From the cell containing the given text, extract its center point as [x, y] coordinate. 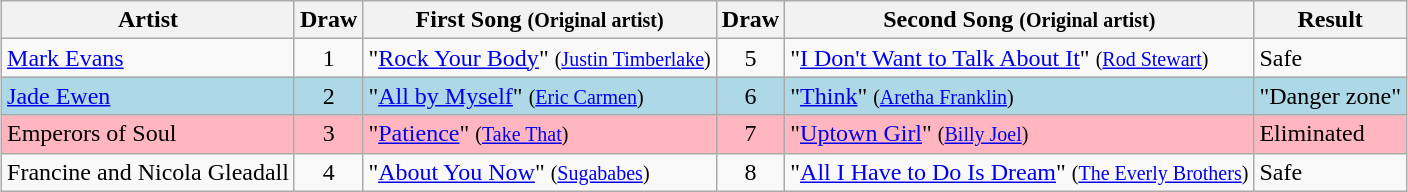
Result [1330, 20]
Mark Evans [148, 58]
Jade Ewen [148, 96]
Artist [148, 20]
5 [750, 58]
"Rock Your Body" (Justin Timberlake) [540, 58]
"I Don't Want to Talk About It" (Rod Stewart) [1020, 58]
Second Song (Original artist) [1020, 20]
3 [328, 134]
8 [750, 172]
4 [328, 172]
"All I Have to Do Is Dream" (The Everly Brothers) [1020, 172]
2 [328, 96]
"Patience" (Take That) [540, 134]
6 [750, 96]
"Danger zone" [1330, 96]
1 [328, 58]
"Uptown Girl" (Billy Joel) [1020, 134]
Emperors of Soul [148, 134]
Francine and Nicola Gleadall [148, 172]
First Song (Original artist) [540, 20]
7 [750, 134]
"About You Now" (Sugababes) [540, 172]
"All by Myself" (Eric Carmen) [540, 96]
Eliminated [1330, 134]
"Think" (Aretha Franklin) [1020, 96]
